Locate the cell with the specified text and output its (x, y) center coordinate. 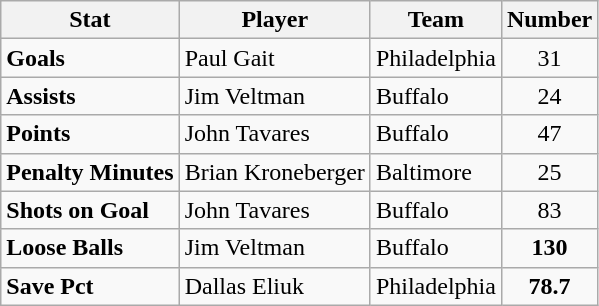
24 (549, 96)
78.7 (549, 286)
Team (436, 20)
Paul Gait (274, 58)
Points (90, 134)
Shots on Goal (90, 210)
25 (549, 172)
Save Pct (90, 286)
47 (549, 134)
Goals (90, 58)
Stat (90, 20)
83 (549, 210)
130 (549, 248)
Brian Kroneberger (274, 172)
Player (274, 20)
31 (549, 58)
Penalty Minutes (90, 172)
Number (549, 20)
Loose Balls (90, 248)
Baltimore (436, 172)
Assists (90, 96)
Dallas Eliuk (274, 286)
